Scan for the cell matching the given text and deliver its [x, y] coordinate at center. 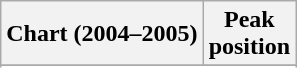
Chart (2004–2005) [102, 34]
Peakposition [249, 34]
